Search for the cell housing the specified text and yield its [x, y] center coordinate. 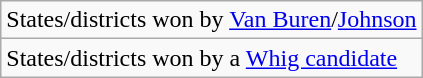
States/districts won by a Whig candidate [212, 58]
States/districts won by Van Buren/Johnson [212, 20]
